Capture the cell that displays the provided text and extract its [x, y] central coordinate. 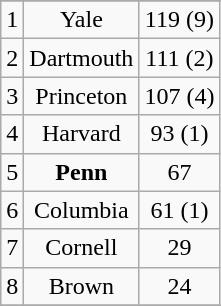
93 (1) [180, 134]
Yale [82, 20]
61 (1) [180, 210]
Columbia [82, 210]
29 [180, 248]
4 [12, 134]
7 [12, 248]
2 [12, 58]
Brown [82, 286]
67 [180, 172]
6 [12, 210]
8 [12, 286]
107 (4) [180, 96]
Harvard [82, 134]
111 (2) [180, 58]
24 [180, 286]
Dartmouth [82, 58]
1 [12, 20]
Cornell [82, 248]
5 [12, 172]
3 [12, 96]
Princeton [82, 96]
Penn [82, 172]
119 (9) [180, 20]
